Capture the cell that displays the provided text and extract its [X, Y] central coordinate. 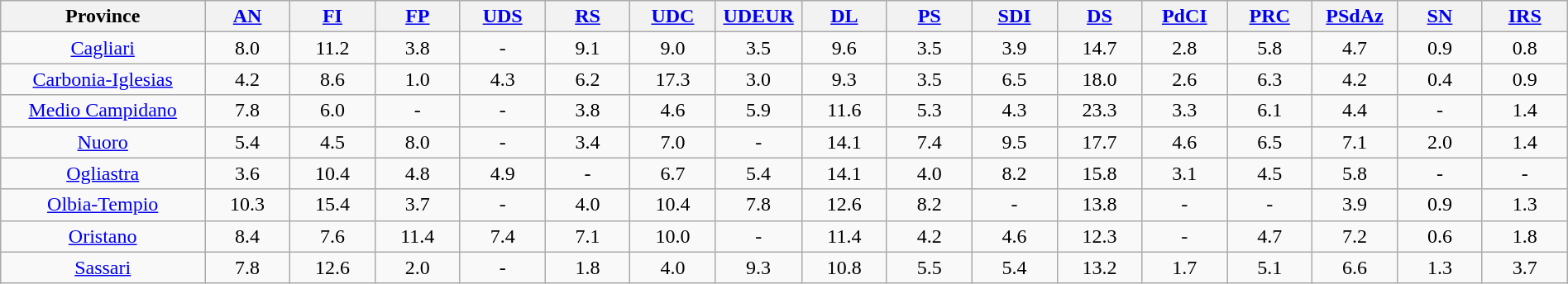
FP [417, 17]
AN [248, 17]
15.8 [1100, 173]
6.6 [1355, 267]
13.8 [1100, 205]
IRS [1525, 17]
7.2 [1355, 236]
Ogliastra [103, 173]
5.9 [759, 111]
Oristano [103, 236]
6.3 [1270, 79]
15.4 [332, 205]
17.7 [1100, 142]
SN [1439, 17]
7.0 [673, 142]
PS [930, 17]
4.9 [503, 173]
6.7 [673, 173]
9.1 [587, 48]
1.7 [1184, 267]
14.7 [1100, 48]
Olbia-Tempio [103, 205]
7.6 [332, 236]
UDS [503, 17]
3.6 [248, 173]
1.0 [417, 79]
FI [332, 17]
4.8 [417, 173]
Medio Campidano [103, 111]
PSdAz [1355, 17]
Carbonia-Iglesias [103, 79]
UDEUR [759, 17]
Sassari [103, 267]
3.1 [1184, 173]
0.6 [1439, 236]
11.2 [332, 48]
Cagliari [103, 48]
10.3 [248, 205]
3.0 [759, 79]
RS [587, 17]
4.4 [1355, 111]
8.4 [248, 236]
0.4 [1439, 79]
Nuoro [103, 142]
2.6 [1184, 79]
6.0 [332, 111]
17.3 [673, 79]
9.0 [673, 48]
8.6 [332, 79]
3.3 [1184, 111]
10.0 [673, 236]
Province [103, 17]
DS [1100, 17]
12.3 [1100, 236]
PRC [1270, 17]
UDC [673, 17]
6.2 [587, 79]
9.6 [844, 48]
9.5 [1014, 142]
SDI [1014, 17]
11.6 [844, 111]
18.0 [1100, 79]
0.8 [1525, 48]
2.8 [1184, 48]
23.3 [1100, 111]
5.5 [930, 267]
5.3 [930, 111]
6.1 [1270, 111]
3.4 [587, 142]
10.8 [844, 267]
5.1 [1270, 267]
DL [844, 17]
13.2 [1100, 267]
PdCI [1184, 17]
